For the text-containing cell, return its midpoint in [x, y] coordinate format. 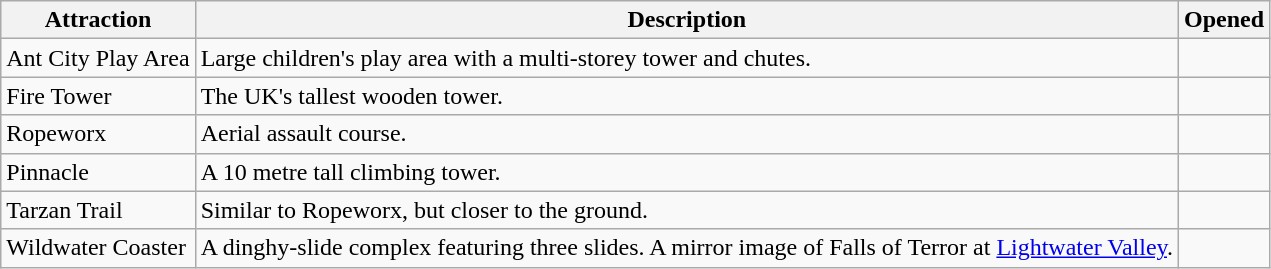
Tarzan Trail [98, 210]
Pinnacle [98, 172]
The UK's tallest wooden tower. [686, 96]
A dinghy-slide complex featuring three slides. A mirror image of Falls of Terror at Lightwater Valley. [686, 248]
Wildwater Coaster [98, 248]
Large children's play area with a multi-storey tower and chutes. [686, 58]
Aerial assault course. [686, 134]
Description [686, 20]
Similar to Ropeworx, but closer to the ground. [686, 210]
Fire Tower [98, 96]
Opened [1224, 20]
Ropeworx [98, 134]
A 10 metre tall climbing tower. [686, 172]
Ant City Play Area [98, 58]
Attraction [98, 20]
